For the text-containing cell, return its midpoint in (x, y) coordinate format. 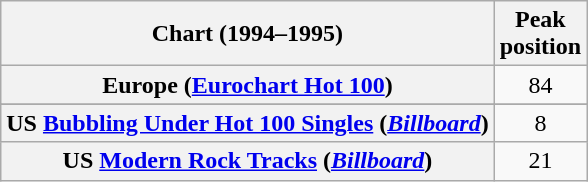
21 (540, 161)
Peakposition (540, 34)
84 (540, 85)
US Modern Rock Tracks (Billboard) (248, 161)
8 (540, 123)
US Bubbling Under Hot 100 Singles (Billboard) (248, 123)
Europe (Eurochart Hot 100) (248, 85)
Chart (1994–1995) (248, 34)
